Search for the cell housing the specified text and yield its (x, y) center coordinate. 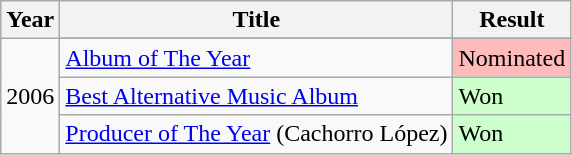
Best Alternative Music Album (256, 96)
Title (256, 20)
Result (512, 20)
2006 (30, 96)
Album of The Year (256, 58)
Nominated (512, 58)
Year (30, 20)
Producer of The Year (Cachorro López) (256, 134)
